Return the (x, y) coordinate for the center point of the cell that contains the specified text.  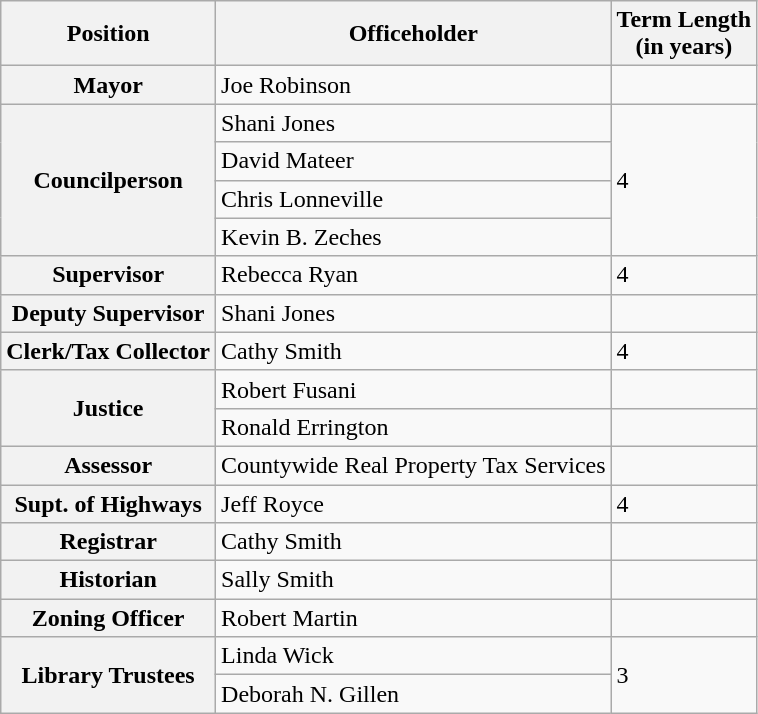
Library Trustees (108, 675)
Justice (108, 408)
Chris Lonneville (414, 199)
Position (108, 34)
David Mateer (414, 161)
Clerk/Tax Collector (108, 351)
Supervisor (108, 275)
Ronald Errington (414, 427)
Assessor (108, 465)
Zoning Officer (108, 618)
3 (684, 675)
Registrar (108, 542)
Robert Martin (414, 618)
Jeff Royce (414, 503)
Deputy Supervisor (108, 313)
Officeholder (414, 34)
Historian (108, 580)
Kevin B. Zeches (414, 237)
Sally Smith (414, 580)
Rebecca Ryan (414, 275)
Deborah N. Gillen (414, 694)
Joe Robinson (414, 85)
Countywide Real Property Tax Services (414, 465)
Councilperson (108, 180)
Term Length(in years) (684, 34)
Mayor (108, 85)
Supt. of Highways (108, 503)
Robert Fusani (414, 389)
Linda Wick (414, 656)
